Search for the cell housing the specified text and yield its [x, y] center coordinate. 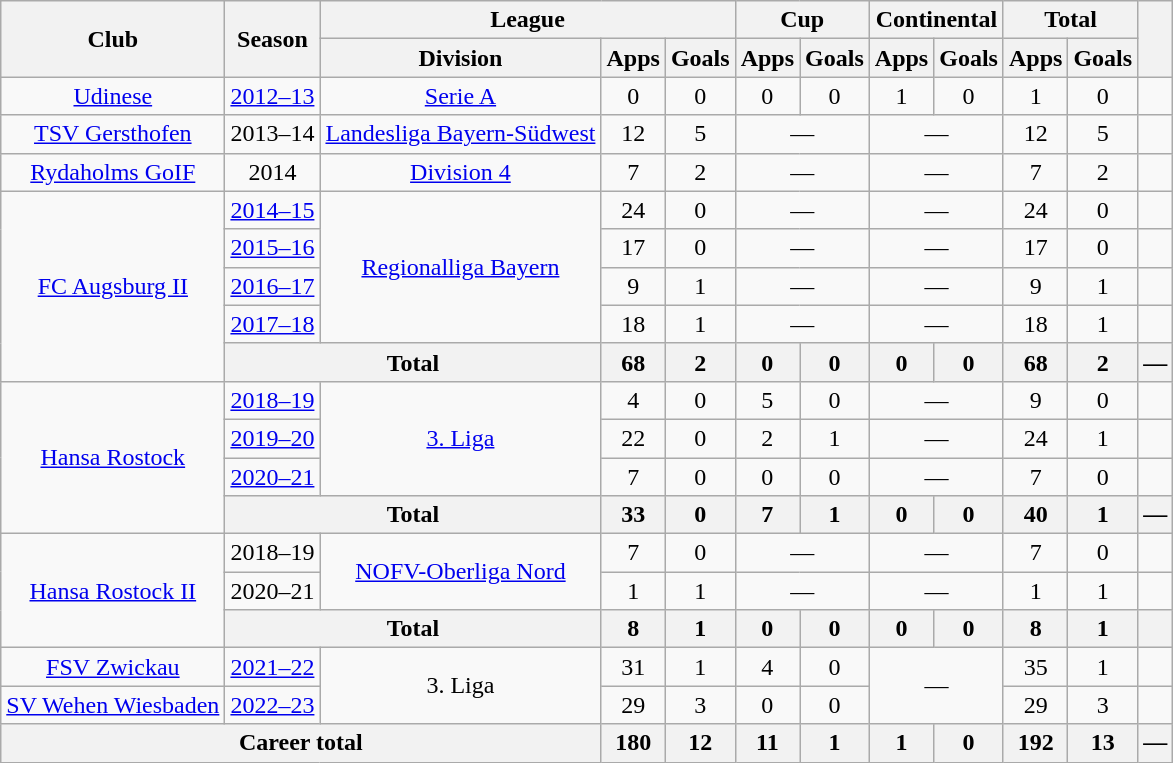
2013–14 [272, 134]
FSV Zwickau [113, 667]
Regionalliga Bayern [460, 267]
31 [633, 667]
2014–15 [272, 210]
2022–23 [272, 705]
Rydaholms GoIF [113, 172]
40 [1035, 515]
Club [113, 39]
180 [633, 743]
Division 4 [460, 172]
Continental [936, 20]
2017–18 [272, 324]
Career total [301, 743]
Serie A [460, 96]
2021–22 [272, 667]
Hansa Rostock II [113, 591]
Season [272, 39]
Udinese [113, 96]
Division [460, 58]
2016–17 [272, 286]
Cup [802, 20]
Landesliga Bayern-Südwest [460, 134]
FC Augsburg II [113, 286]
Hansa Rostock [113, 457]
2012–13 [272, 96]
TSV Gersthofen [113, 134]
13 [1103, 743]
2019–20 [272, 438]
NOFV-Oberliga Nord [460, 572]
33 [633, 515]
League [528, 20]
35 [1035, 667]
11 [767, 743]
SV Wehen Wiesbaden [113, 705]
192 [1035, 743]
2014 [272, 172]
2015–16 [272, 248]
22 [633, 438]
